Extract the (X, Y) coordinate from the center of the cell holding the provided text.  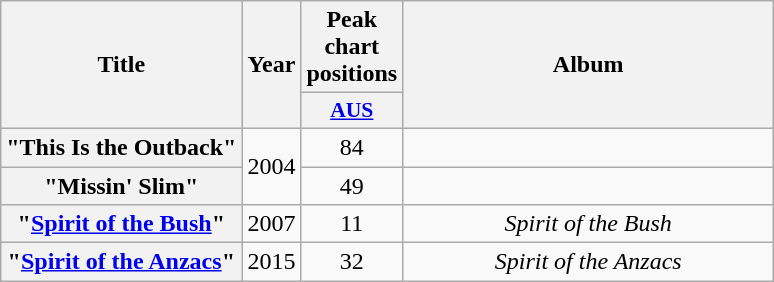
"Spirit of the Anzacs" (122, 262)
Album (588, 65)
Title (122, 65)
11 (352, 224)
2007 (272, 224)
Spirit of the Bush (588, 224)
AUS (352, 111)
"Spirit of the Bush" (122, 224)
84 (352, 147)
49 (352, 185)
Peak chart positions (352, 47)
2004 (272, 166)
Year (272, 65)
2015 (272, 262)
Spirit of the Anzacs (588, 262)
32 (352, 262)
"This Is the Outback" (122, 147)
"Missin' Slim" (122, 185)
